Detect which cell encompasses the target text, then output its (x, y) center coordinate. 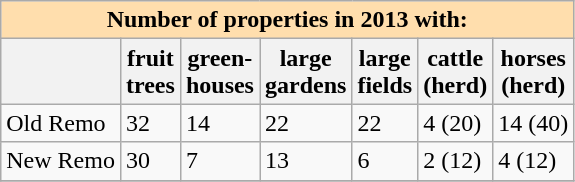
14 (40) (534, 123)
Old Remo (61, 123)
largegardens (306, 72)
cattle(herd) (456, 72)
horses(herd) (534, 72)
6 (385, 161)
4 (20) (456, 123)
13 (306, 161)
green-houses (220, 72)
largefields (385, 72)
32 (150, 123)
30 (150, 161)
4 (12) (534, 161)
New Remo (61, 161)
2 (12) (456, 161)
fruittrees (150, 72)
14 (220, 123)
7 (220, 161)
Number of properties in 2013 with: (288, 20)
